Search for the cell housing the specified text and yield its (x, y) center coordinate. 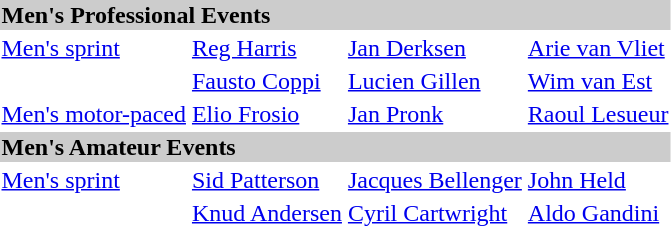
Jacques Bellenger (434, 180)
Wim van Est (598, 81)
Men's motor-paced (94, 114)
Raoul Lesueur (598, 114)
Reg Harris (266, 48)
Lucien Gillen (434, 81)
John Held (598, 180)
Men's Professional Events (335, 15)
Jan Pronk (434, 114)
Sid Patterson (266, 180)
Fausto Coppi (266, 81)
Elio Frosio (266, 114)
Jan Derksen (434, 48)
Men's Amateur Events (335, 147)
Arie van Vliet (598, 48)
